Search for the cell housing the specified text and yield its [X, Y] center coordinate. 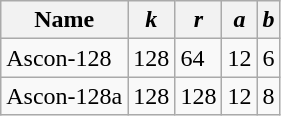
r [198, 20]
Name [64, 20]
8 [268, 96]
Ascon-128 [64, 58]
k [152, 20]
6 [268, 58]
a [240, 20]
b [268, 20]
64 [198, 58]
Ascon-128a [64, 96]
